Locate the cell with the specified text and output its [X, Y] center coordinate. 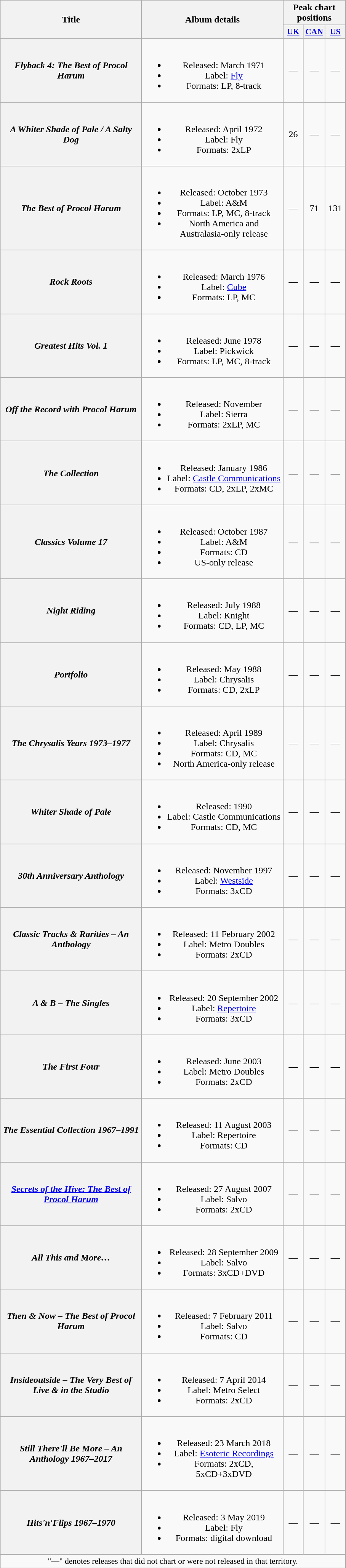
Released: October 1987Label: A&MFormats: CDUS-only release [213, 542]
Title [71, 20]
Released: 20 September 2002Label: RepertoireFormats: 3xCD [213, 1003]
Released: March 1976Label: CubeFormats: LP, MC [213, 282]
Album details [213, 20]
Secrets of the Hive: The Best of Procol Harum [71, 1194]
The Essential Collection 1967–1991 [71, 1130]
Released: 11 August 2003Label: RepertoireFormats: CD [213, 1130]
Greatest Hits Vol. 1 [71, 346]
Released: 23 March 2018Label: Esoteric RecordingsFormats: 2xCD, 5xCD+3xDVD [213, 1454]
Released: June 2003Label: Metro DoublesFormats: 2xCD [213, 1066]
71 [314, 208]
131 [335, 208]
Released: June 1978Label: PickwickFormats: LP, MC, 8-track [213, 346]
Insideoutside – The Very Best of Live & in the Studio [71, 1385]
Still There'll Be More – An Anthology 1967–2017 [71, 1454]
26 [293, 134]
Released: April 1989Label: ChrysalisFormats: CD, MCNorth America-only release [213, 743]
Night Riding [71, 610]
Released: May 1988Label: ChrysalisFormats: CD, 2xLP [213, 674]
Classic Tracks & Rarities – An Anthology [71, 939]
The Chrysalis Years 1973–1977 [71, 743]
Classics Volume 17 [71, 542]
30th Anniversary Anthology [71, 876]
Then & Now – The Best of Procol Harum [71, 1321]
A Whiter Shade of Pale / A Salty Dog [71, 134]
UK [293, 32]
Released: 7 April 2014Label: Metro SelectFormats: 2xCD [213, 1385]
CAN [314, 32]
Off the Record with Procol Harum [71, 409]
Whiter Shade of Pale [71, 812]
A & B – The Singles [71, 1003]
Portfolio [71, 674]
Released: 1990Label: Castle CommunicationsFormats: CD, MC [213, 812]
Released: October 1973Label: A&MFormats: LP, MC, 8-trackNorth America and Australasia-only release [213, 208]
Released: 7 February 2011Label: SalvoFormats: CD [213, 1321]
Released: April 1972Label: FlyFormats: 2xLP [213, 134]
Flyback 4: The Best of Procol Harum [71, 70]
All This and More… [71, 1257]
Rock Roots [71, 282]
Released: NovemberLabel: SierraFormats: 2xLP, MC [213, 409]
Released: 11 February 2002Label: Metro DoublesFormats: 2xCD [213, 939]
Released: 3 May 2019Label: FlyFormats: digital download [213, 1523]
Released: March 1971Label: FlyFormats: LP, 8-track [213, 70]
Hits'n'Flips 1967–1970 [71, 1523]
The Collection [71, 473]
"—" denotes releases that did not chart or were not released in that territory. [173, 1561]
Peak chart positions [314, 13]
Released: 27 August 2007Label: SalvoFormats: 2xCD [213, 1194]
Released: July 1988Label: KnightFormats: CD, LP, MC [213, 610]
Released: November 1997Label: WestsideFormats: 3xCD [213, 876]
The Best of Procol Harum [71, 208]
US [335, 32]
Released: January 1986Label: Castle CommunicationsFormats: CD, 2xLP, 2xMC [213, 473]
Released: 28 September 2009Label: SalvoFormats: 3xCD+DVD [213, 1257]
The First Four [71, 1066]
